Extract the (X, Y) coordinate from the center of the cell holding the provided text.  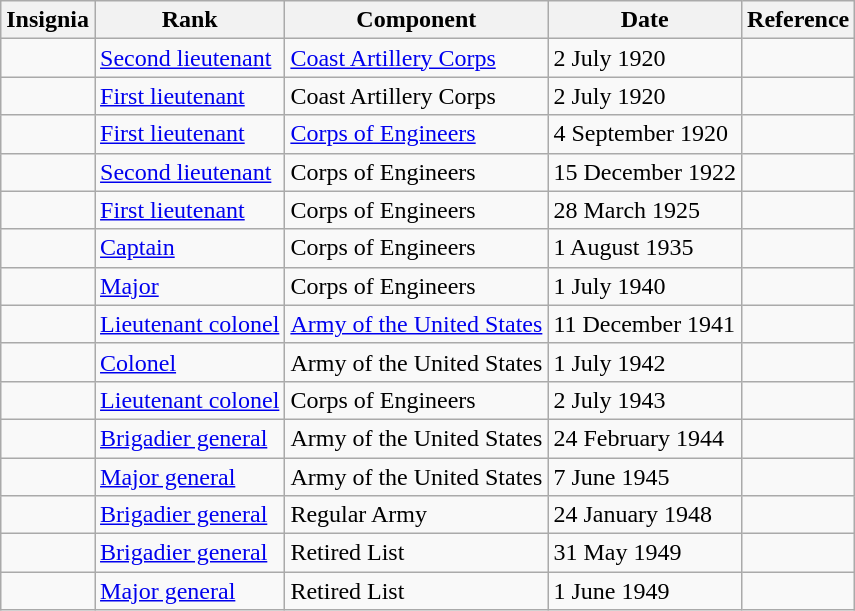
1 July 1942 (645, 362)
Rank (190, 20)
Regular Army (416, 515)
Date (645, 20)
4 September 1920 (645, 134)
31 May 1949 (645, 553)
Major (190, 286)
15 December 1922 (645, 172)
24 February 1944 (645, 438)
1 August 1935 (645, 248)
Reference (798, 20)
1 June 1949 (645, 591)
28 March 1925 (645, 210)
2 July 1943 (645, 400)
24 January 1948 (645, 515)
1 July 1940 (645, 286)
Insignia (48, 20)
7 June 1945 (645, 477)
11 December 1941 (645, 324)
Component (416, 20)
Captain (190, 248)
Colonel (190, 362)
